Detect which cell encompasses the target text, then output its [x, y] center coordinate. 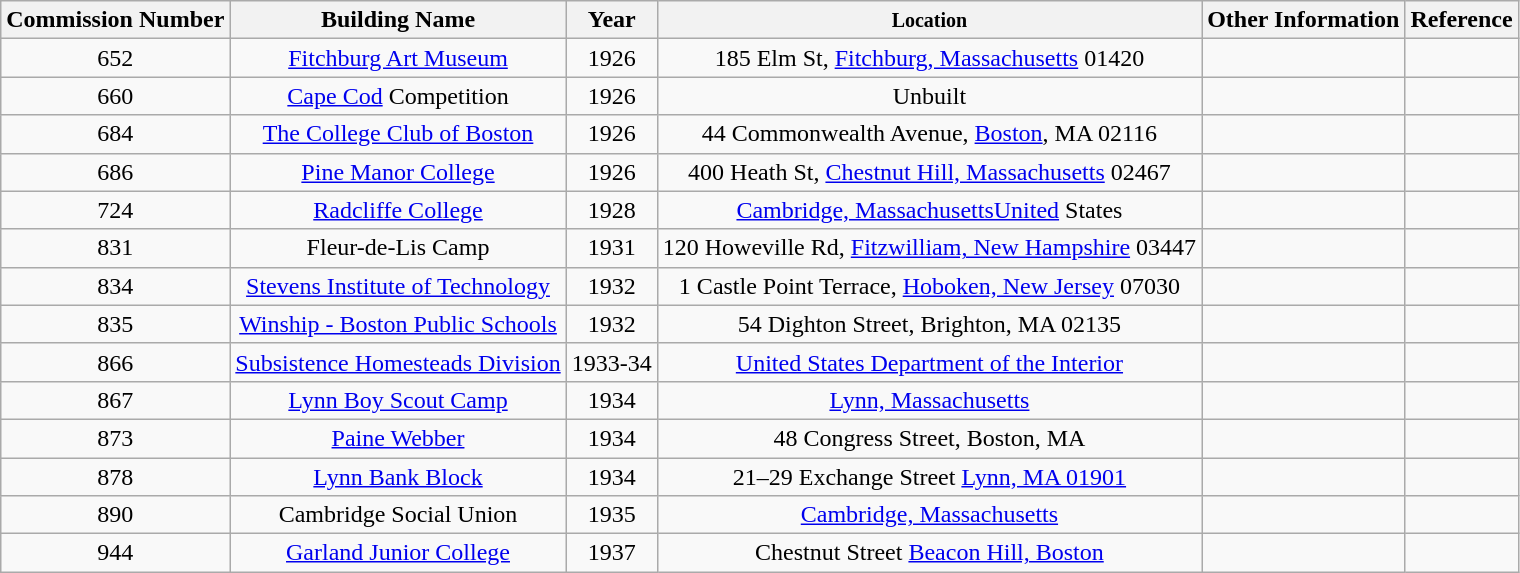
Pine Manor College [398, 172]
120 Howeville Rd, Fitzwilliam, New Hampshire 03447 [929, 248]
831 [116, 248]
684 [116, 134]
Unbuilt [929, 96]
48 Congress Street, Boston, MA [929, 438]
660 [116, 96]
724 [116, 210]
835 [116, 324]
890 [116, 515]
866 [116, 362]
Other Information [1304, 20]
Paine Webber [398, 438]
652 [116, 58]
The College Club of Boston [398, 134]
1931 [612, 248]
Building Name [398, 20]
Lynn Bank Block [398, 477]
1933-34 [612, 362]
Radcliffe College [398, 210]
1 Castle Point Terrace, Hoboken, New Jersey 07030 [929, 286]
686 [116, 172]
Cambridge, MassachusettsUnited States [929, 210]
944 [116, 553]
Lynn, Massachusetts [929, 400]
1937 [612, 553]
21–29 Exchange Street Lynn, MA 01901 [929, 477]
Cambridge, Massachusetts [929, 515]
54 Dighton Street, Brighton, MA 02135 [929, 324]
Stevens Institute of Technology [398, 286]
Subsistence Homesteads Division [398, 362]
Location [929, 20]
Garland Junior College [398, 553]
185 Elm St, Fitchburg, Massachusetts 01420 [929, 58]
867 [116, 400]
400 Heath St, Chestnut Hill, Massachusetts 02467 [929, 172]
Commission Number [116, 20]
Chestnut Street Beacon Hill, Boston [929, 553]
873 [116, 438]
United States Department of the Interior [929, 362]
1928 [612, 210]
Cambridge Social Union [398, 515]
Lynn Boy Scout Camp [398, 400]
Fleur-de-Lis Camp [398, 248]
Winship - Boston Public Schools [398, 324]
Fitchburg Art Museum [398, 58]
Reference [1462, 20]
834 [116, 286]
878 [116, 477]
Year [612, 20]
44 Commonwealth Avenue, Boston, MA 02116 [929, 134]
1935 [612, 515]
Cape Cod Competition [398, 96]
